From the cell containing the given text, extract its center point as [X, Y] coordinate. 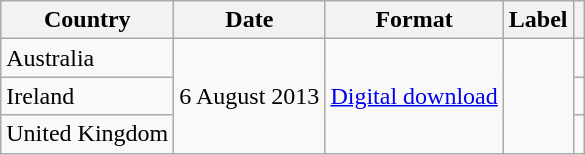
Format [414, 20]
Label [538, 20]
United Kingdom [88, 134]
Australia [88, 58]
Date [250, 20]
6 August 2013 [250, 96]
Ireland [88, 96]
Digital download [414, 96]
Country [88, 20]
